Return [x, y] of the center of cell containing provided text 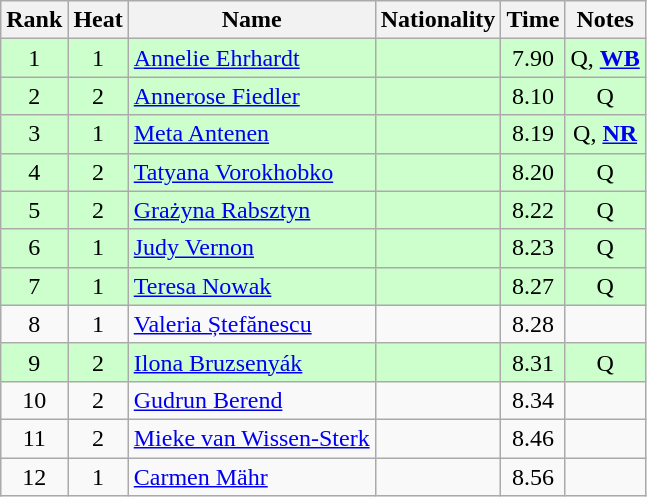
Tatyana Vorokhobko [252, 172]
Annerose Fiedler [252, 96]
5 [34, 210]
8.34 [533, 400]
Notes [605, 20]
Mieke van Wissen-Sterk [252, 438]
8.10 [533, 96]
Nationality [438, 20]
8.22 [533, 210]
Judy Vernon [252, 248]
3 [34, 134]
8.20 [533, 172]
Carmen Mähr [252, 477]
7.90 [533, 58]
Grażyna Rabsztyn [252, 210]
6 [34, 248]
Annelie Ehrhardt [252, 58]
Heat [98, 20]
4 [34, 172]
Teresa Nowak [252, 286]
7 [34, 286]
8.19 [533, 134]
9 [34, 362]
8.46 [533, 438]
10 [34, 400]
8.23 [533, 248]
Q, WB [605, 58]
8.31 [533, 362]
Q, NR [605, 134]
Rank [34, 20]
8.28 [533, 324]
12 [34, 477]
8 [34, 324]
11 [34, 438]
Name [252, 20]
8.56 [533, 477]
8.27 [533, 286]
Gudrun Berend [252, 400]
Meta Antenen [252, 134]
Time [533, 20]
Valeria Ștefănescu [252, 324]
Ilona Bruzsenyák [252, 362]
